Locate the cell with the specified text and output its (x, y) center coordinate. 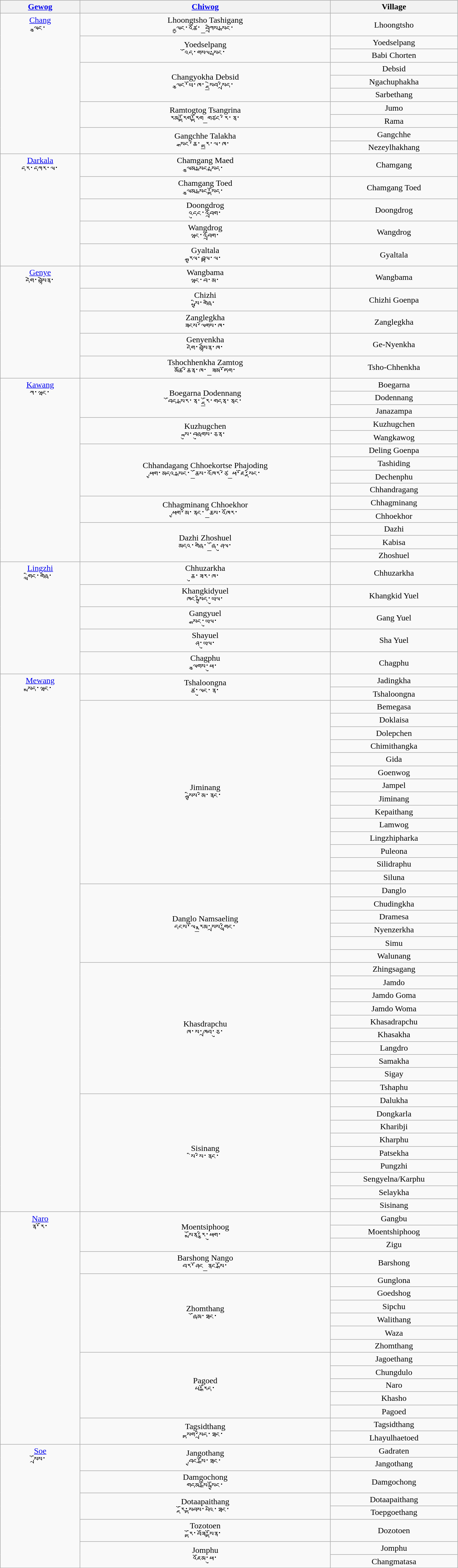
Chamgang (394, 165)
Soeསྲོས་ (40, 1506)
Dongkarla (394, 1113)
Jiminang (394, 799)
Goenwog (394, 772)
Danglo (394, 890)
Zanglegkhaཟངས་ལེགས་ཁ་ (205, 322)
Wangkawog (394, 437)
Zhingsagang (394, 969)
Jiminangསྦྱིས་མི་ནང་ (205, 792)
Chudingkha (394, 903)
Gewog (40, 7)
Bemegasa (394, 707)
Kuzhugchenསྐུ་བཞུགས་ཅན་ (205, 431)
Tagsidthang (394, 1425)
Babi Chorten (394, 55)
Dodennang (394, 398)
Doongdrog (394, 210)
Chhoekhor (394, 516)
Sengyelna/Karphu (394, 1179)
Toepgoethang (394, 1513)
Lingzhipharka (394, 838)
Khangkid Yuel (394, 596)
Jumo (394, 108)
Dotaapaithang (394, 1499)
Siluna (394, 877)
Pagoed (394, 1412)
Tshaloongnaཚ་ལུང་ན་ (205, 687)
Lhayulhaetoed (394, 1438)
Jangothang (394, 1464)
Tshaphu (394, 1087)
Tshochhenkha Zamtogམཚོ་ཆེན་ཁ་_ཟམ་ཏོག་ (205, 367)
Khasadrapchu (394, 1022)
Jangothangབྱང་སྒོ་ཐང་ (205, 1457)
Waza (394, 1333)
Kharphu (394, 1140)
Gang Yuel (394, 618)
Janazampa (394, 411)
Chamgang Maedལྕམ་སྒང་སྨད་ (205, 165)
Ngachuphakha (394, 82)
Wangbamaཝང་བ་མ་ (205, 277)
Shayuelཤ་ཡུལ་ (205, 640)
Genyeདགེ་བསྙེན་ (40, 322)
Wangdrogཝང་འབྲོག་ (205, 232)
Changyokha Debsidལྕང་ཡོ་ཁ་_སྡེབ་སྲིད་ (205, 82)
Gyaltalaརྒྱལ་བལྟ་ལ་ (205, 255)
Moentshiphoog (394, 1232)
Tshaloongna (394, 694)
Dalukha (394, 1100)
Damgochongགདམ་སྒོ་སྐྱོང་ (205, 1481)
Pagoedཔ་རྒོད་ (205, 1385)
Chhandragang (394, 490)
Doongdrogའདུང་འབྲོག་ (205, 210)
Lingzhiགླིང་གཞི་ (40, 618)
Dolepchen (394, 733)
Damgochong (394, 1481)
Khasdrapchuཁ་ས་ཁྲབ་ཅུ་ (205, 1029)
Changལྕང་ (40, 84)
Khangkidyuelཁང་སྐྱིད་ཡུལ་ (205, 596)
Zigu (394, 1245)
Nezeylhakhang (394, 147)
Zhomthang (394, 1346)
Dramesa (394, 917)
Sipchu (394, 1306)
Jomphuའཇོམ་ཕུ་ (205, 1555)
Tagsidthangསྟག་སྲིད་ཐང་ (205, 1431)
Kuzhugchen (394, 424)
Mewangསྨད་ཝང་ (40, 943)
Chagphu (394, 662)
Moentsiphoogསྨོན་རྕི་ཕུག་ (205, 1232)
Sha Yuel (394, 640)
Kawangཀ་ཝང་ (40, 470)
Darkalaདར་དཀར་ལ་ (40, 210)
Zhomthangཞོམ་ཐང་ (205, 1313)
Dazhi (394, 529)
Lhoongtsho Tashigangལྷུང་འཚོ་_བཀྲིས་སྒང་ (205, 25)
Nyenzerkha (394, 930)
Naroན་རོ་ (40, 1328)
Pungzhi (394, 1166)
Yoedselpang (394, 42)
Jampel (394, 786)
Simu (394, 943)
Wangbama (394, 277)
Jadingkha (394, 680)
Tsho-Chhenkha (394, 367)
Patsekha (394, 1153)
Chungdulo (394, 1372)
Boegarna (394, 385)
Doklaisa (394, 720)
Boegarna Dodennangབོད་སྒར་ན་_རྡོ་གདན་ནང་ (205, 398)
Jomphu (394, 1548)
Yoedselpangའོད་གསལ་སྤང་ (205, 49)
Chhagminang Chhoekhorཕྱག་མི་ནང་_ཆོས་འཁོར་ (205, 509)
Kharibji (394, 1126)
Lhoongtsho (394, 25)
Tashiding (394, 463)
Chizhiསྤྱི་གཞི་ (205, 300)
Deling Goenpa (394, 450)
Gangchhe (394, 134)
Chhandagang Chhoekortse Phajodingཕྱག་མདའ་སྒང་_ཆོས་འཁོར་ཙེ_ཕ་ཇོ་སྡིང་ (205, 470)
Barshong (394, 1262)
Khasakha (394, 1035)
Wangdrog (394, 232)
Khasho (394, 1398)
Lamwog (394, 825)
Jagoethang (394, 1359)
Naro (394, 1385)
Gadraten (394, 1451)
Selaykha (394, 1192)
Dazhi Zhoshuelམདའ་གཞི་_ཞོ་ཤུལ་ (205, 542)
Chamgang Toedལྕམ་སྒང་སྟོད་ (205, 188)
Jamdo (394, 982)
Chhuzarkha (394, 573)
Ge-Nyenkha (394, 345)
Dozotoen (394, 1530)
Silidraphu (394, 864)
Gangchhe Talakhaསྒང་ཆེ་_རྟ་ལ་ཁ་ (205, 141)
Jamdo Goma (394, 995)
Ramtogtog Tsangrinaརམ་རྟོག་རྟོག_གཙང་རི་ན་ (205, 114)
Chizhi Goenpa (394, 300)
Sigay (394, 1074)
Chagphuལྕགས་ཕུ་ (205, 662)
Chhuzarkhaཆུ་ཟར་ཁ་ (205, 573)
Gyaltala (394, 255)
Danglo Namsaelingདངས་ལོ_རྣམ་སྲས་གླིང་ (205, 923)
Chiwog (205, 7)
Dotaapaithangརྡོ་སྟབས་པའི་ཐང་ (205, 1506)
Chhagminang (394, 503)
Zanglegkha (394, 322)
Changmatasa (394, 1561)
Genyenkhaདགེ་བསྙེན་ཁ་ (205, 345)
Gangyuelསྒང་ཡུལ་ (205, 618)
Debsid (394, 69)
Zhoshuel (394, 555)
Goedshog (394, 1293)
Kepaithang (394, 812)
Walithang (394, 1319)
Dechenphu (394, 477)
Barshong Nangoབར་ཤོང_ནང་སྒོ་ (205, 1262)
Sisinangསི་སི་ནང་ (205, 1153)
Jamdo Woma (394, 1009)
Village (394, 7)
Walunang (394, 956)
Chimithangka (394, 746)
Chamgang Toed (394, 188)
Gangbu (394, 1218)
Gunglona (394, 1280)
Rama (394, 121)
Tozotoenརྟོ་བཟོ་སྟོན་ (205, 1530)
Sarbethang (394, 95)
Samakha (394, 1061)
Sisinang (394, 1205)
Kabisa (394, 542)
Langdro (394, 1048)
Gida (394, 759)
Puleona (394, 851)
